Extract the (x, y) coordinate from the center of the cell holding the provided text.  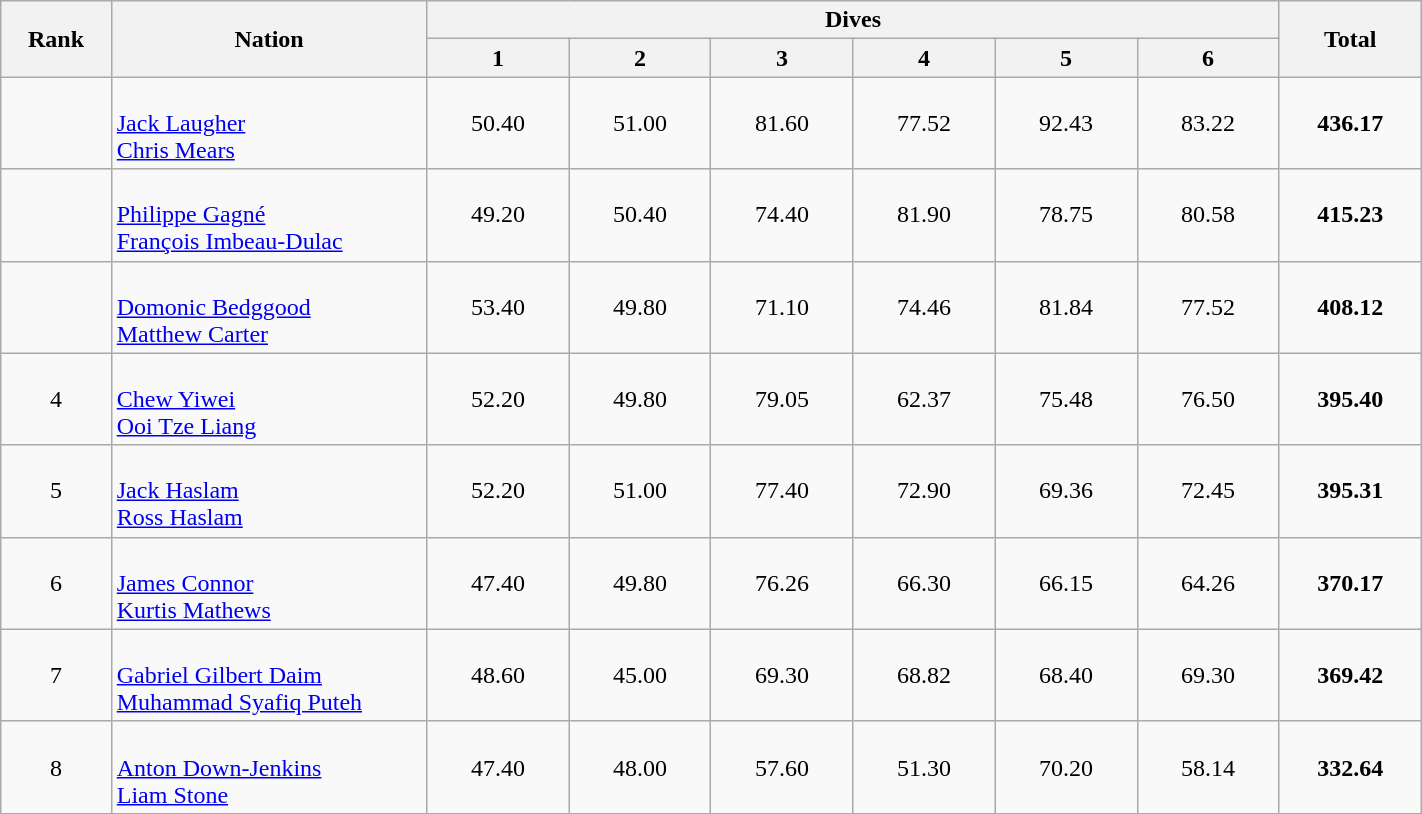
76.50 (1208, 399)
70.20 (1066, 767)
72.45 (1208, 491)
Philippe GagnéFrançois Imbeau-Dulac (269, 215)
8 (56, 767)
370.17 (1350, 583)
75.48 (1066, 399)
Domonic BedggoodMatthew Carter (269, 307)
79.05 (782, 399)
Jack HaslamRoss Haslam (269, 491)
436.17 (1350, 123)
Total (1350, 39)
62.37 (924, 399)
Gabriel Gilbert DaimMuhammad Syafiq Puteh (269, 675)
64.26 (1208, 583)
51.30 (924, 767)
74.46 (924, 307)
2 (640, 58)
1 (498, 58)
Dives (853, 20)
66.15 (1066, 583)
81.90 (924, 215)
58.14 (1208, 767)
77.40 (782, 491)
408.12 (1350, 307)
66.30 (924, 583)
Anton Down-JenkinsLiam Stone (269, 767)
395.40 (1350, 399)
45.00 (640, 675)
Chew YiweiOoi Tze Liang (269, 399)
48.00 (640, 767)
395.31 (1350, 491)
81.60 (782, 123)
Jack LaugherChris Mears (269, 123)
68.82 (924, 675)
48.60 (498, 675)
James ConnorKurtis Mathews (269, 583)
415.23 (1350, 215)
3 (782, 58)
71.10 (782, 307)
69.36 (1066, 491)
57.60 (782, 767)
49.20 (498, 215)
53.40 (498, 307)
83.22 (1208, 123)
Nation (269, 39)
72.90 (924, 491)
68.40 (1066, 675)
74.40 (782, 215)
78.75 (1066, 215)
332.64 (1350, 767)
76.26 (782, 583)
Rank (56, 39)
7 (56, 675)
369.42 (1350, 675)
92.43 (1066, 123)
81.84 (1066, 307)
80.58 (1208, 215)
